Detect which cell encompasses the target text, then output its [x, y] center coordinate. 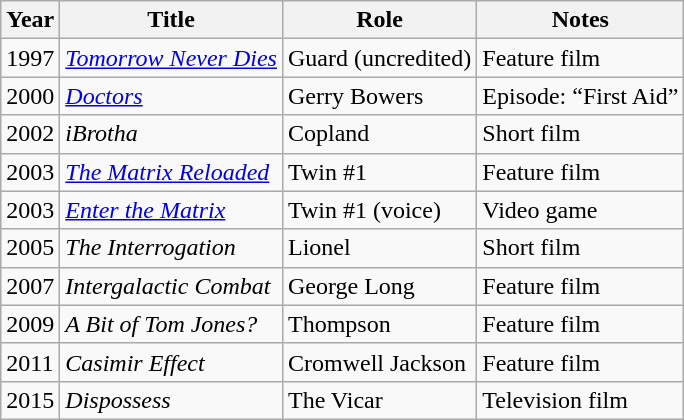
Thompson [379, 324]
Guard (uncredited) [379, 58]
2002 [30, 134]
2015 [30, 400]
Twin #1 [379, 172]
A Bit of Tom Jones? [172, 324]
Notes [580, 20]
1997 [30, 58]
Enter the Matrix [172, 210]
Title [172, 20]
Twin #1 (voice) [379, 210]
Gerry Bowers [379, 96]
Year [30, 20]
Episode: “First Aid” [580, 96]
2000 [30, 96]
Tomorrow Never Dies [172, 58]
The Vicar [379, 400]
2005 [30, 248]
iBrotha [172, 134]
Casimir Effect [172, 362]
2009 [30, 324]
The Interrogation [172, 248]
Intergalactic Combat [172, 286]
Dispossess [172, 400]
2007 [30, 286]
Copland [379, 134]
Video game [580, 210]
George Long [379, 286]
2011 [30, 362]
The Matrix Reloaded [172, 172]
Doctors [172, 96]
Role [379, 20]
Television film [580, 400]
Lionel [379, 248]
Cromwell Jackson [379, 362]
